Scan for the cell matching the given text and deliver its [x, y] coordinate at center. 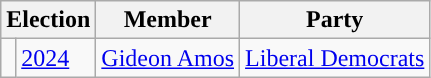
Election [48, 20]
Party [335, 20]
2024 [56, 58]
Liberal Democrats [335, 58]
Gideon Amos [168, 58]
Member [168, 20]
